Scan for the cell matching the given text and deliver its [X, Y] coordinate at center. 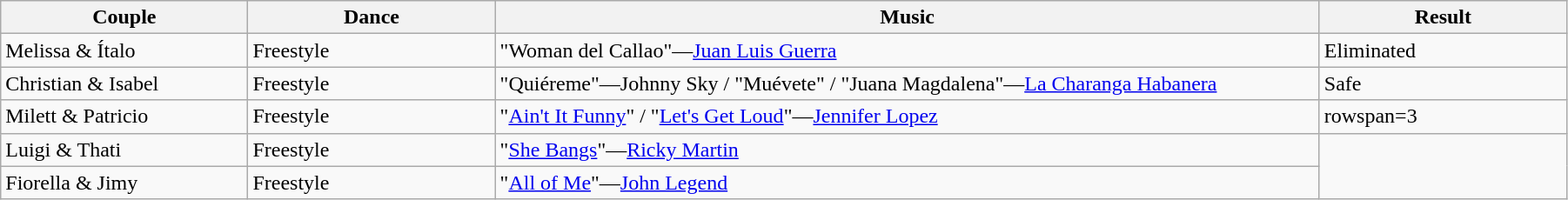
Milett & Patricio [124, 117]
Music [907, 17]
Safe [1443, 83]
Result [1443, 17]
"All of Me"—John Legend [907, 183]
"Quiéreme"—Johnny Sky / "Muévete" / "Juana Magdalena"—La Charanga Habanera [907, 83]
"Ain't It Funny" / "Let's Get Loud"—Jennifer Lopez [907, 117]
Luigi & Thati [124, 150]
Christian & Isabel [124, 83]
rowspan=3 [1443, 117]
Dance [372, 17]
"She Bangs"—Ricky Martin [907, 150]
Fiorella & Jimy [124, 183]
Couple [124, 17]
"Woman del Callao"—Juan Luis Guerra [907, 50]
Melissa & Ítalo [124, 50]
Eliminated [1443, 50]
